Output the [X, Y] coordinate of the center of the cell containing the given text.  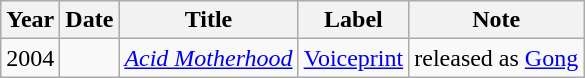
Note [496, 20]
released as Gong [496, 58]
Title [208, 20]
Label [354, 20]
2004 [30, 58]
Acid Motherhood [208, 58]
Year [30, 20]
Voiceprint [354, 58]
Date [90, 20]
